Capture the cell that displays the provided text and extract its [x, y] central coordinate. 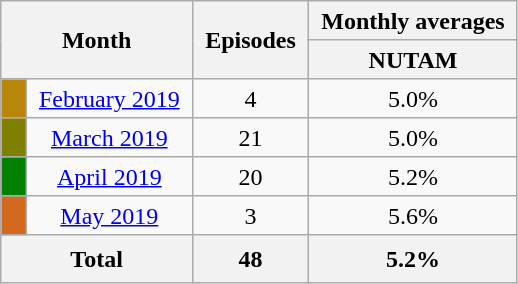
Total [97, 260]
February 2019 [109, 98]
Month [97, 40]
NUTAM [414, 60]
4 [250, 98]
48 [250, 260]
Episodes [250, 40]
20 [250, 176]
21 [250, 138]
Monthly averages [414, 20]
May 2019 [109, 216]
March 2019 [109, 138]
5.6% [414, 216]
April 2019 [109, 176]
3 [250, 216]
